Return [x, y] of the center of cell containing provided text 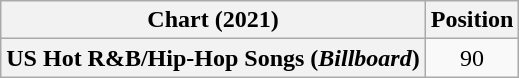
US Hot R&B/Hip-Hop Songs (Billboard) [213, 58]
90 [472, 58]
Chart (2021) [213, 20]
Position [472, 20]
